Capture the cell that displays the provided text and extract its (X, Y) central coordinate. 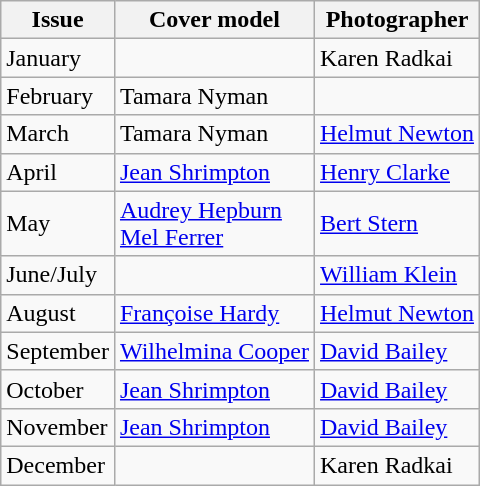
Issue (58, 20)
September (58, 351)
December (58, 465)
Bert Stern (398, 224)
Photographer (398, 20)
Henry Clarke (398, 172)
William Klein (398, 275)
May (58, 224)
Cover model (214, 20)
October (58, 389)
Françoise Hardy (214, 313)
March (58, 134)
November (58, 427)
August (58, 313)
June/July (58, 275)
April (58, 172)
Audrey Hepburn Mel Ferrer (214, 224)
Wilhelmina Cooper (214, 351)
January (58, 58)
February (58, 96)
